Return the (x, y) coordinate for the center point of the cell that contains the specified text.  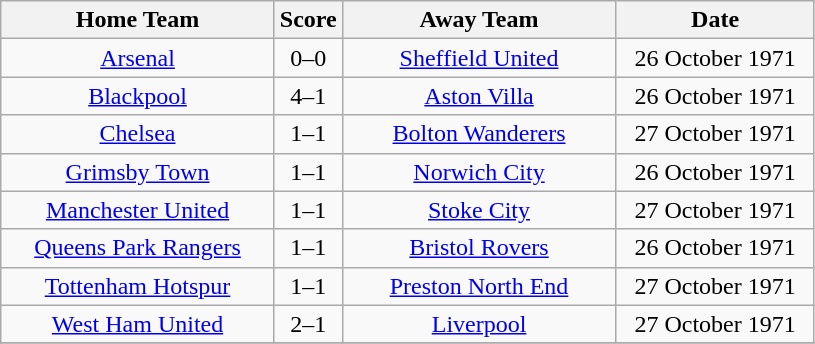
4–1 (308, 96)
Liverpool (479, 324)
Manchester United (138, 210)
Grimsby Town (138, 172)
Blackpool (138, 96)
Score (308, 20)
Bolton Wanderers (479, 134)
Chelsea (138, 134)
Stoke City (479, 210)
Date (716, 20)
Arsenal (138, 58)
0–0 (308, 58)
Home Team (138, 20)
Tottenham Hotspur (138, 286)
Aston Villa (479, 96)
West Ham United (138, 324)
Queens Park Rangers (138, 248)
Bristol Rovers (479, 248)
Preston North End (479, 286)
2–1 (308, 324)
Sheffield United (479, 58)
Norwich City (479, 172)
Away Team (479, 20)
